Return [X, Y] of the center of cell containing provided text 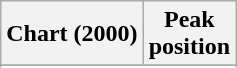
Peak position [189, 34]
Chart (2000) [72, 34]
